Scan for the cell matching the given text and deliver its (X, Y) coordinate at center. 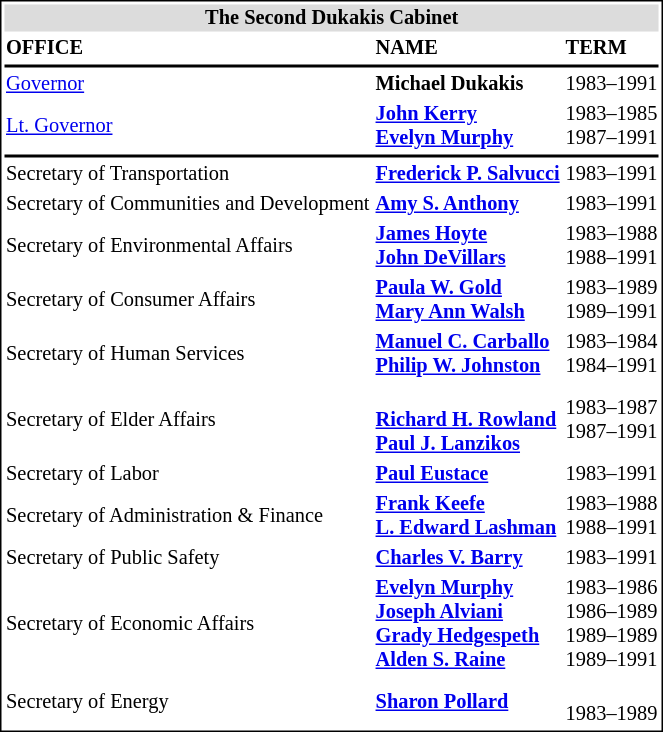
1983–1989 (612, 702)
1983–19891989–1991 (612, 300)
Amy S. Anthony (468, 204)
Evelyn MurphyJoseph AlvianiGrady HedgespethAlden S. Raine (468, 624)
John KerryEvelyn Murphy (468, 126)
Frank KeefeL. Edward Lashman (468, 516)
NAME (468, 48)
OFFICE (188, 48)
Paula W. GoldMary Ann Walsh (468, 300)
Secretary of Environmental Affairs (188, 246)
Lt. Governor (188, 126)
TERM (612, 48)
The Second Dukakis Cabinet (331, 18)
1983–19871987–1991 (612, 420)
Secretary of Consumer Affairs (188, 300)
1983–19851987–1991 (612, 126)
Secretary of Labor (188, 474)
Secretary of Communities and Development (188, 204)
Richard H. RowlandPaul J. Lanzikos (468, 420)
Paul Eustace (468, 474)
Manuel C. CarballoPhilip W. Johnston (468, 354)
Secretary of Transportation (188, 174)
Secretary of Economic Affairs (188, 624)
Michael Dukakis (468, 84)
1983–19861986–19891989–19891989–1991 (612, 624)
Sharon Pollard (468, 702)
James HoyteJohn DeVillars (468, 246)
Governor (188, 84)
Charles V. Barry (468, 558)
Secretary of Public Safety (188, 558)
1983–19841984–1991 (612, 354)
Frederick P. Salvucci (468, 174)
Secretary of Human Services (188, 354)
Secretary of Elder Affairs (188, 420)
Secretary of Administration & Finance (188, 516)
Secretary of Energy (188, 702)
